Capture the cell that displays the provided text and extract its (x, y) central coordinate. 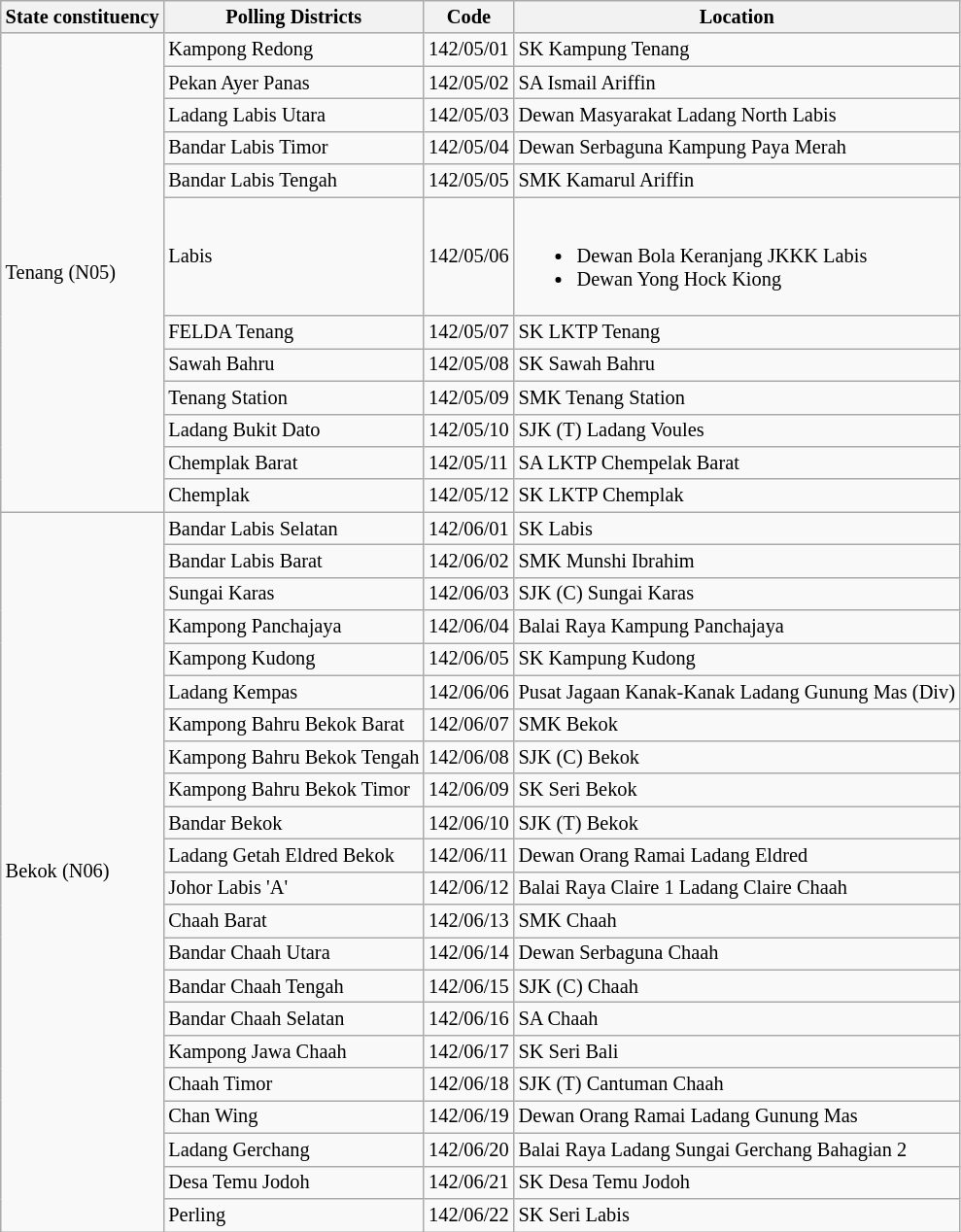
Dewan Bola Keranjang JKKK LabisDewan Yong Hock Kiong (737, 256)
Bekok (N06) (83, 872)
142/05/08 (468, 364)
142/05/11 (468, 462)
SK LKTP Chemplak (737, 496)
142/06/06 (468, 692)
142/06/11 (468, 855)
SK Sawah Bahru (737, 364)
SK Labis (737, 529)
142/06/09 (468, 790)
Dewan Serbaguna Kampung Paya Merah (737, 148)
Tenang Station (293, 397)
142/05/05 (468, 181)
SMK Bekok (737, 725)
142/06/17 (468, 1051)
Polling Districts (293, 17)
SMK Munshi Ibrahim (737, 561)
SA Ismail Ariffin (737, 83)
142/05/02 (468, 83)
Ladang Kempas (293, 692)
Labis (293, 256)
142/06/18 (468, 1084)
Johor Labis 'A' (293, 888)
Sawah Bahru (293, 364)
Bandar Chaah Tengah (293, 986)
SK LKTP Tenang (737, 332)
142/05/07 (468, 332)
Bandar Chaah Selatan (293, 1019)
Desa Temu Jodoh (293, 1182)
Dewan Serbaguna Chaah (737, 953)
SK Kampung Kudong (737, 659)
SK Kampung Tenang (737, 50)
142/06/04 (468, 627)
142/06/14 (468, 953)
142/06/05 (468, 659)
Bandar Labis Timor (293, 148)
SK Desa Temu Jodoh (737, 1182)
SJK (C) Sungai Karas (737, 594)
142/05/10 (468, 430)
Balai Raya Kampung Panchajaya (737, 627)
Kampong Kudong (293, 659)
Pekan Ayer Panas (293, 83)
142/05/06 (468, 256)
Bandar Chaah Utara (293, 953)
Sungai Karas (293, 594)
Bandar Labis Barat (293, 561)
SJK (T) Bekok (737, 823)
142/06/19 (468, 1116)
SMK Tenang Station (737, 397)
SJK (T) Ladang Voules (737, 430)
Kampong Bahru Bekok Tengah (293, 757)
Ladang Getah Eldred Bekok (293, 855)
142/06/22 (468, 1215)
142/05/04 (468, 148)
Code (468, 17)
142/06/21 (468, 1182)
Dewan Masyarakat Ladang North Labis (737, 115)
Balai Raya Claire 1 Ladang Claire Chaah (737, 888)
142/06/10 (468, 823)
Chaah Timor (293, 1084)
Tenang (N05) (83, 272)
Kampong Panchajaya (293, 627)
SK Seri Bali (737, 1051)
State constituency (83, 17)
Location (737, 17)
142/06/12 (468, 888)
Pusat Jagaan Kanak-Kanak Ladang Gunung Mas (Div) (737, 692)
Balai Raya Ladang Sungai Gerchang Bahagian 2 (737, 1149)
SJK (C) Bekok (737, 757)
SK Seri Bekok (737, 790)
Kampong Redong (293, 50)
142/06/20 (468, 1149)
142/06/07 (468, 725)
Chemplak (293, 496)
SK Seri Labis (737, 1215)
Dewan Orang Ramai Ladang Eldred (737, 855)
Ladang Gerchang (293, 1149)
Chan Wing (293, 1116)
142/06/01 (468, 529)
142/06/16 (468, 1019)
SA LKTP Chempelak Barat (737, 462)
Chaah Barat (293, 921)
Bandar Labis Tengah (293, 181)
SJK (T) Cantuman Chaah (737, 1084)
Bandar Bekok (293, 823)
142/05/03 (468, 115)
142/06/08 (468, 757)
142/06/13 (468, 921)
SMK Kamarul Ariffin (737, 181)
SMK Chaah (737, 921)
142/05/09 (468, 397)
142/06/15 (468, 986)
Perling (293, 1215)
Ladang Bukit Dato (293, 430)
142/06/03 (468, 594)
142/06/02 (468, 561)
Ladang Labis Utara (293, 115)
Bandar Labis Selatan (293, 529)
Dewan Orang Ramai Ladang Gunung Mas (737, 1116)
142/05/12 (468, 496)
SA Chaah (737, 1019)
Kampong Jawa Chaah (293, 1051)
142/05/01 (468, 50)
Kampong Bahru Bekok Timor (293, 790)
Chemplak Barat (293, 462)
FELDA Tenang (293, 332)
Kampong Bahru Bekok Barat (293, 725)
SJK (C) Chaah (737, 986)
